For the text-containing cell, return its midpoint in [x, y] coordinate format. 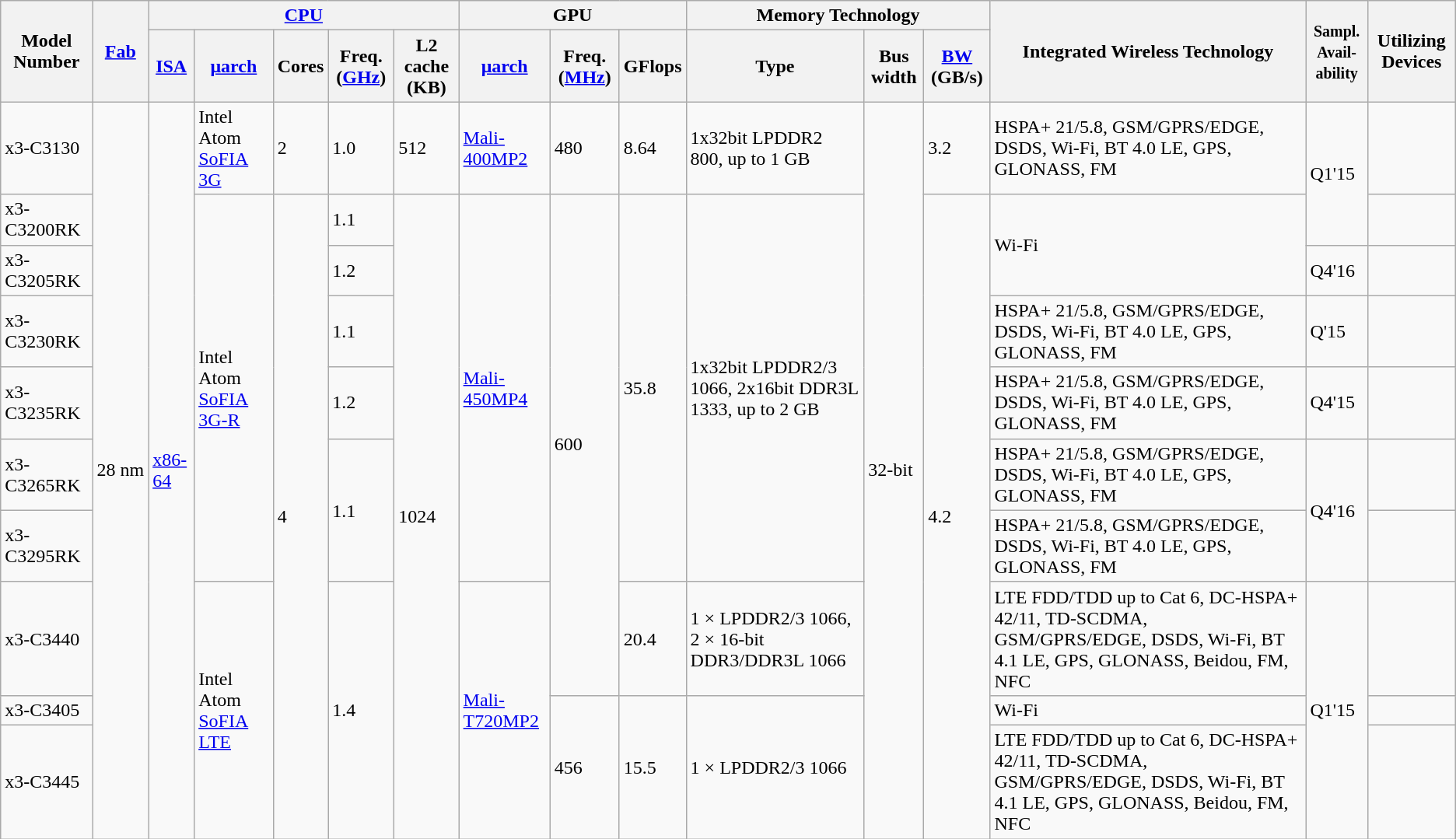
4 [300, 516]
32-bit [894, 470]
Memory Technology [838, 16]
x86-64 [171, 470]
1 × LPDDR2/3 1066 [775, 767]
Freq. (MHz) [585, 66]
ISA [171, 66]
Q'15 [1337, 331]
Mali-400MP2 [504, 148]
1.4 [361, 710]
x3-C3445 [47, 781]
1x32bit LPDDR2/3 1066, 2x16bit DDR3L 1333, up to 2 GB [775, 388]
CPU [303, 16]
Freq. (GHz) [361, 66]
600 [585, 445]
x3-C3440 [47, 638]
Integrated Wireless Technology [1148, 51]
Model Number [47, 51]
15.5 [653, 767]
GFlops [653, 66]
Mali-T720MP2 [504, 710]
Intel Atom SoFIA LTE [233, 710]
Intel Atom SoFIA 3G [233, 148]
x3-C3205RK [47, 271]
Type [775, 66]
GPU [572, 16]
Q4'15 [1337, 403]
Bus width [894, 66]
Fab [121, 51]
Utilizing Devices [1411, 51]
512 [426, 148]
8.64 [653, 148]
20.4 [653, 638]
456 [585, 767]
x3-C3265RK [47, 474]
2 [300, 148]
1x32bit LPDDR2 800, up to 1 GB [775, 148]
BW (GB/s) [957, 66]
480 [585, 148]
1.0 [361, 148]
x3-C3295RK [47, 546]
x3-C3405 [47, 710]
Intel Atom SoFIA 3G-R [233, 388]
x3-C3235RK [47, 403]
Mali-450MP4 [504, 388]
x3-C3130 [47, 148]
1 × LPDDR2/3 1066, 2 × 16-bit DDR3/DDR3L 1066 [775, 638]
3.2 [957, 148]
L2 cache (KB) [426, 66]
x3-C3230RK [47, 331]
x3-C3200RK [47, 219]
4.2 [957, 516]
1024 [426, 516]
28 nm [121, 470]
Sampl. Avail-ability [1337, 51]
35.8 [653, 388]
Cores [300, 66]
